Capture the cell that displays the provided text and extract its (x, y) central coordinate. 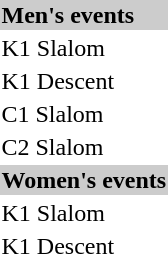
C1 Slalom (74, 114)
K1 Descent (74, 81)
Women's events (84, 180)
C2 Slalom (74, 147)
Men's events (84, 15)
